Output the [x, y] coordinate of the center of the cell containing the given text.  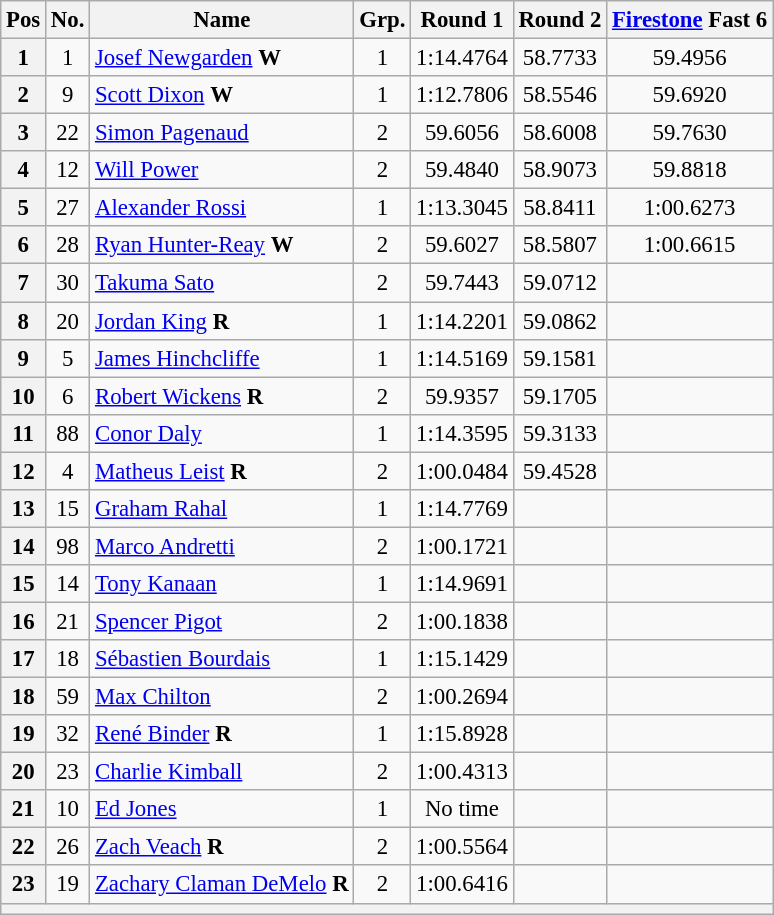
17 [24, 659]
Conor Daly [222, 433]
59.8818 [690, 170]
1:00.2694 [462, 697]
Marco Andretti [222, 546]
Jordan King R [222, 321]
59.6920 [690, 95]
Firestone Fast 6 [690, 20]
Grp. [382, 20]
Max Chilton [222, 697]
27 [68, 208]
1:13.3045 [462, 208]
Simon Pagenaud [222, 133]
1:00.6615 [690, 245]
Matheus Leist R [222, 471]
59.7630 [690, 133]
1:00.1838 [462, 621]
Graham Rahal [222, 509]
1:00.1721 [462, 546]
Robert Wickens R [222, 396]
58.8411 [560, 208]
59.6027 [462, 245]
59.1581 [560, 358]
James Hinchcliffe [222, 358]
59.7443 [462, 283]
59 [68, 697]
1:14.9691 [462, 584]
1:00.6416 [462, 885]
58.6008 [560, 133]
Sébastien Bourdais [222, 659]
58.5546 [560, 95]
1:14.2201 [462, 321]
Josef Newgarden W [222, 58]
88 [68, 433]
1:14.5169 [462, 358]
1:15.1429 [462, 659]
1:00.5564 [462, 847]
Zach Veach R [222, 847]
59.6056 [462, 133]
98 [68, 546]
1:00.0484 [462, 471]
1:12.7806 [462, 95]
Ed Jones [222, 809]
59.0862 [560, 321]
1:14.7769 [462, 509]
Will Power [222, 170]
Ryan Hunter-Reay W [222, 245]
Alexander Rossi [222, 208]
1:14.4764 [462, 58]
28 [68, 245]
Spencer Pigot [222, 621]
René Binder R [222, 734]
26 [68, 847]
59.0712 [560, 283]
59.4840 [462, 170]
59.9357 [462, 396]
13 [24, 509]
7 [24, 283]
No time [462, 809]
Round 1 [462, 20]
59.3133 [560, 433]
Round 2 [560, 20]
58.7733 [560, 58]
No. [68, 20]
58.5807 [560, 245]
1:15.8928 [462, 734]
3 [24, 133]
Takuma Sato [222, 283]
1:14.3595 [462, 433]
58.9073 [560, 170]
Pos [24, 20]
11 [24, 433]
32 [68, 734]
Zachary Claman DeMelo R [222, 885]
59.1705 [560, 396]
Tony Kanaan [222, 584]
59.4956 [690, 58]
1:00.6273 [690, 208]
30 [68, 283]
Scott Dixon W [222, 95]
8 [24, 321]
1:00.4313 [462, 772]
59.4528 [560, 471]
Name [222, 20]
16 [24, 621]
Charlie Kimball [222, 772]
